Output the (x, y) coordinate of the center of the cell containing the given text.  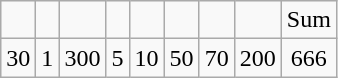
300 (82, 58)
50 (182, 58)
200 (258, 58)
5 (118, 58)
666 (308, 58)
30 (18, 58)
70 (216, 58)
10 (146, 58)
Sum (308, 20)
1 (48, 58)
